Return (X, Y) of the center of cell containing provided text 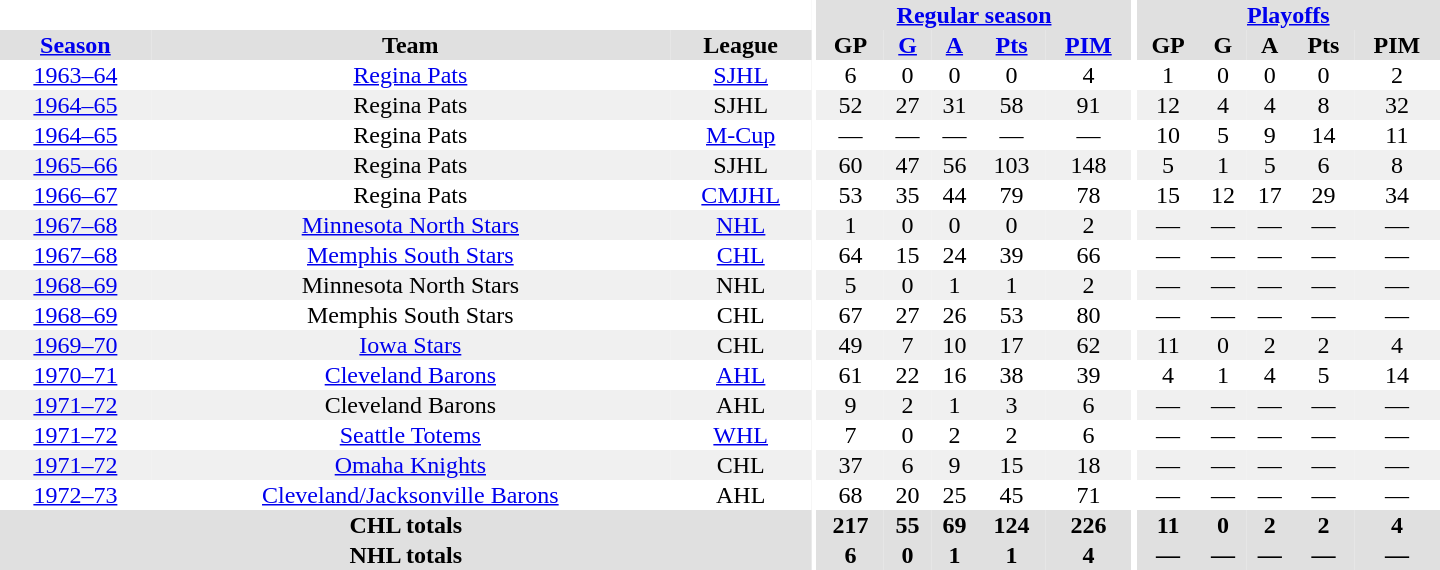
35 (908, 195)
38 (1012, 375)
18 (1088, 465)
Team (410, 45)
71 (1088, 495)
Cleveland/Jacksonville Barons (410, 495)
29 (1324, 195)
66 (1088, 255)
1965–66 (76, 165)
24 (954, 255)
124 (1012, 525)
49 (851, 345)
1972–73 (76, 495)
Playoffs (1288, 15)
Season (76, 45)
25 (954, 495)
Iowa Stars (410, 345)
69 (954, 525)
61 (851, 375)
M-Cup (741, 135)
79 (1012, 195)
1966–67 (76, 195)
16 (954, 375)
37 (851, 465)
League (741, 45)
Omaha Knights (410, 465)
56 (954, 165)
32 (1397, 105)
NHL totals (406, 555)
3 (1012, 405)
CHL totals (406, 525)
217 (851, 525)
1963–64 (76, 75)
45 (1012, 495)
67 (851, 315)
62 (1088, 345)
CMJHL (741, 195)
Regular season (974, 15)
Seattle Totems (410, 435)
31 (954, 105)
226 (1088, 525)
68 (851, 495)
47 (908, 165)
103 (1012, 165)
1969–70 (76, 345)
78 (1088, 195)
WHL (741, 435)
1970–71 (76, 375)
20 (908, 495)
91 (1088, 105)
55 (908, 525)
148 (1088, 165)
26 (954, 315)
34 (1397, 195)
22 (908, 375)
58 (1012, 105)
60 (851, 165)
80 (1088, 315)
64 (851, 255)
44 (954, 195)
52 (851, 105)
